Locate the cell with the specified text and output its (X, Y) center coordinate. 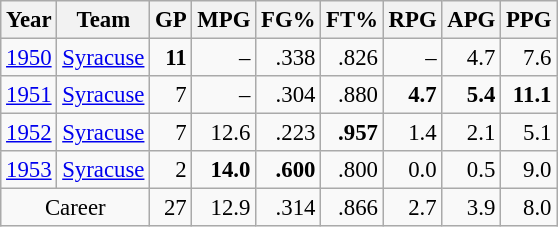
RPG (412, 20)
14.0 (224, 170)
7.6 (529, 58)
0.0 (412, 170)
FG% (288, 20)
9.0 (529, 170)
1953 (29, 170)
11.1 (529, 95)
3.9 (472, 208)
.304 (288, 95)
8.0 (529, 208)
.223 (288, 133)
GP (171, 20)
5.1 (529, 133)
0.5 (472, 170)
1950 (29, 58)
1951 (29, 95)
Year (29, 20)
APG (472, 20)
.314 (288, 208)
.600 (288, 170)
Career (76, 208)
.826 (352, 58)
.800 (352, 170)
2.1 (472, 133)
FT% (352, 20)
MPG (224, 20)
.338 (288, 58)
.880 (352, 95)
Team (104, 20)
2.7 (412, 208)
1952 (29, 133)
12.6 (224, 133)
.957 (352, 133)
.866 (352, 208)
11 (171, 58)
1.4 (412, 133)
12.9 (224, 208)
2 (171, 170)
PPG (529, 20)
5.4 (472, 95)
27 (171, 208)
